From the cell containing the given text, extract its center point as (x, y) coordinate. 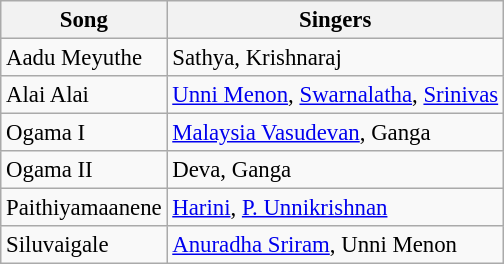
Song (84, 20)
Alai Alai (84, 95)
Singers (335, 20)
Anuradha Sriram, Unni Menon (335, 245)
Aadu Meyuthe (84, 58)
Deva, Ganga (335, 170)
Malaysia Vasudevan, Ganga (335, 133)
Paithiyamaanene (84, 208)
Sathya, Krishnaraj (335, 58)
Harini, P. Unnikrishnan (335, 208)
Ogama II (84, 170)
Unni Menon, Swarnalatha, Srinivas (335, 95)
Ogama I (84, 133)
Siluvaigale (84, 245)
